Search for the cell housing the specified text and yield its [X, Y] center coordinate. 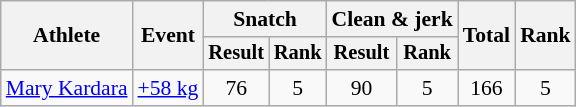
Event [168, 36]
+58 kg [168, 88]
Athlete [67, 36]
Mary Kardara [67, 88]
Snatch [264, 19]
Clean & jerk [392, 19]
166 [486, 88]
90 [362, 88]
76 [236, 88]
Total [486, 36]
